Detect which cell encompasses the target text, then output its (x, y) center coordinate. 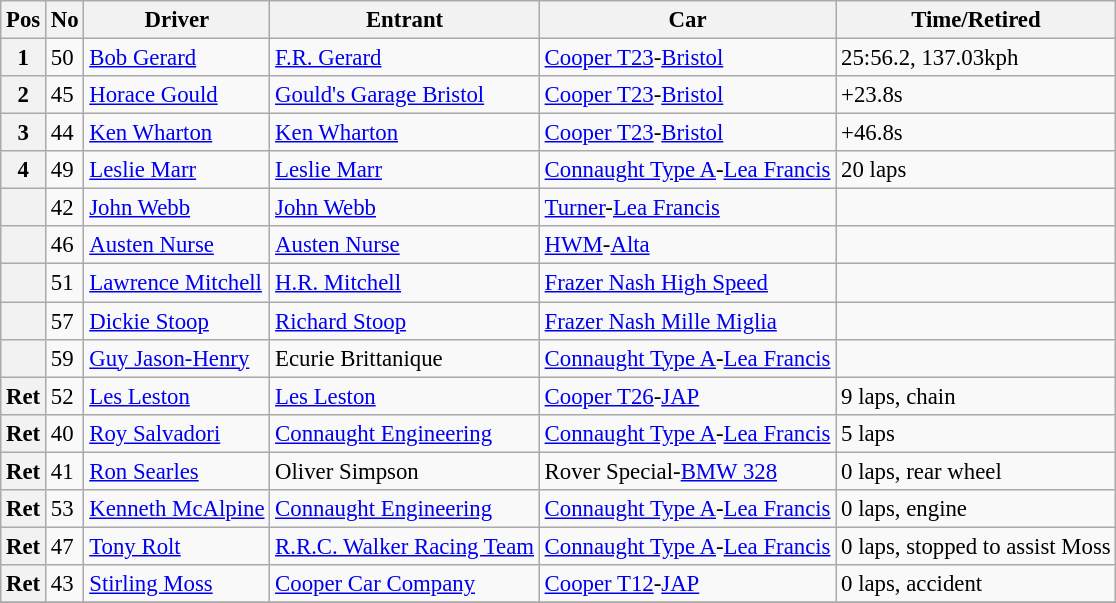
Oliver Simpson (405, 471)
1 (24, 58)
Driver (177, 20)
Lawrence Mitchell (177, 283)
40 (65, 433)
Ecurie Brittanique (405, 358)
Richard Stoop (405, 321)
2 (24, 95)
42 (65, 208)
43 (65, 584)
9 laps, chain (976, 396)
Turner-Lea Francis (687, 208)
Kenneth McAlpine (177, 509)
Cooper Car Company (405, 584)
20 laps (976, 170)
Ron Searles (177, 471)
Time/Retired (976, 20)
R.R.C. Walker Racing Team (405, 546)
HWM-Alta (687, 245)
Rover Special-BMW 328 (687, 471)
Stirling Moss (177, 584)
Cooper T26-JAP (687, 396)
No (65, 20)
0 laps, accident (976, 584)
Roy Salvadori (177, 433)
F.R. Gerard (405, 58)
59 (65, 358)
52 (65, 396)
5 laps (976, 433)
Bob Gerard (177, 58)
46 (65, 245)
Gould's Garage Bristol (405, 95)
25:56.2, 137.03kph (976, 58)
53 (65, 509)
45 (65, 95)
4 (24, 170)
3 (24, 133)
Frazer Nash High Speed (687, 283)
44 (65, 133)
+23.8s (976, 95)
Pos (24, 20)
0 laps, stopped to assist Moss (976, 546)
0 laps, rear wheel (976, 471)
Tony Rolt (177, 546)
Horace Gould (177, 95)
0 laps, engine (976, 509)
49 (65, 170)
51 (65, 283)
Entrant (405, 20)
41 (65, 471)
57 (65, 321)
H.R. Mitchell (405, 283)
Car (687, 20)
Guy Jason-Henry (177, 358)
50 (65, 58)
47 (65, 546)
Dickie Stoop (177, 321)
+46.8s (976, 133)
Cooper T12-JAP (687, 584)
Frazer Nash Mille Miglia (687, 321)
